Determine the [x, y] coordinate at the center of the cell enclosing the given text.  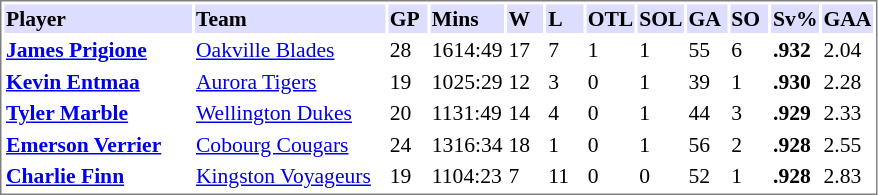
Kingston Voyageurs [290, 176]
Kevin Entmaa [98, 82]
.929 [796, 113]
2.83 [848, 176]
SO [750, 18]
20 [408, 113]
GA [707, 18]
Charlie Finn [98, 176]
2 [750, 144]
Cobourg Cougars [290, 144]
6 [750, 50]
1025:29 [467, 82]
Mins [467, 18]
GAA [848, 18]
28 [408, 50]
18 [526, 144]
4 [565, 113]
Player [98, 18]
52 [707, 176]
24 [408, 144]
2.55 [848, 144]
2.33 [848, 113]
W [526, 18]
SOL [661, 18]
14 [526, 113]
OTL [610, 18]
12 [526, 82]
2.04 [848, 50]
.932 [796, 50]
GP [408, 18]
2.28 [848, 82]
55 [707, 50]
11 [565, 176]
Wellington Dukes [290, 113]
.930 [796, 82]
1316:34 [467, 144]
Oakville Blades [290, 50]
56 [707, 144]
Tyler Marble [98, 113]
Emerson Verrier [98, 144]
1614:49 [467, 50]
1131:49 [467, 113]
1104:23 [467, 176]
Sv% [796, 18]
Aurora Tigers [290, 82]
17 [526, 50]
James Prigione [98, 50]
39 [707, 82]
44 [707, 113]
L [565, 18]
Team [290, 18]
